Return [x, y] of the center of cell containing provided text 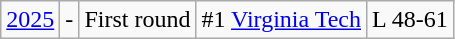
L 48-61 [410, 20]
First round [138, 20]
#1 Virginia Tech [282, 20]
- [70, 20]
2025 [30, 20]
